Capture the cell that displays the provided text and extract its (X, Y) central coordinate. 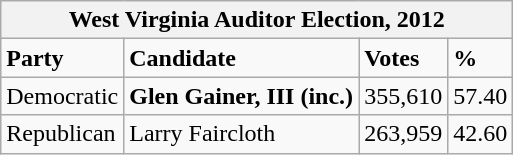
Republican (62, 134)
263,959 (404, 134)
% (480, 58)
Candidate (242, 58)
42.60 (480, 134)
Party (62, 58)
Democratic (62, 96)
West Virginia Auditor Election, 2012 (257, 20)
Glen Gainer, III (inc.) (242, 96)
Larry Faircloth (242, 134)
355,610 (404, 96)
57.40 (480, 96)
Votes (404, 58)
